Scan for the cell matching the given text and deliver its (X, Y) coordinate at center. 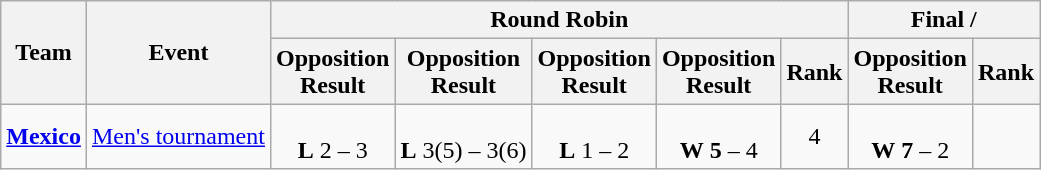
Round Robin (559, 20)
W 5 – 4 (718, 136)
Men's tournament (178, 136)
L 1 – 2 (594, 136)
Team (44, 52)
W 7 – 2 (910, 136)
Final / (944, 20)
L 2 – 3 (332, 136)
Event (178, 52)
L 3(5) – 3(6) (464, 136)
4 (814, 136)
Mexico (44, 136)
